Find where the given text appears and provide that cell's center as [X, Y] coordinate. 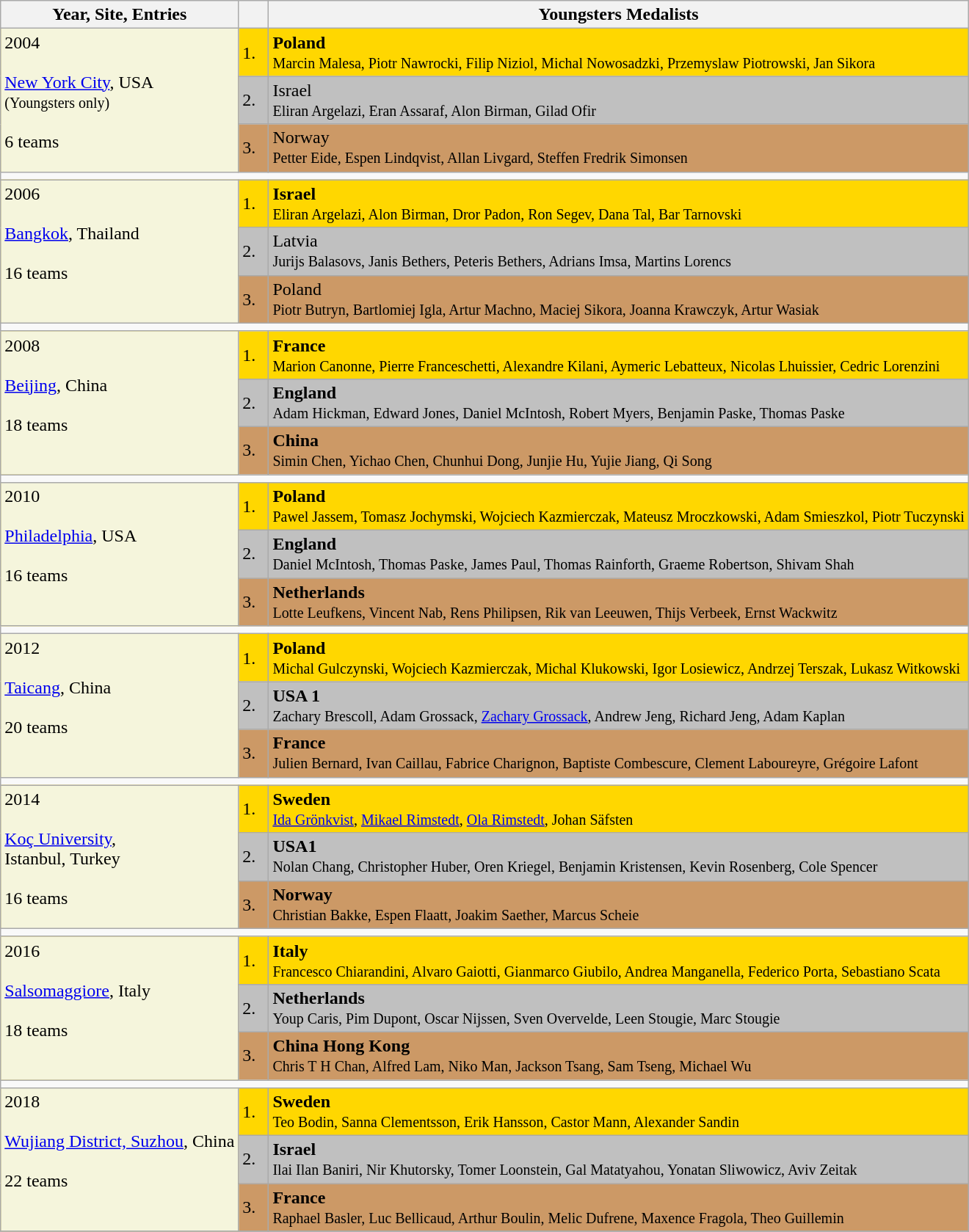
USA 1 Zachary Brescoll, Adam Grossack, Zachary Grossack, Andrew Jeng, Richard Jeng, Adam Kaplan [618, 706]
Israel Eliran Argelazi, Eran Assaraf, Alon Birman, Gilad Ofir [618, 100]
China Simin Chen, Yichao Chen, Chunhui Dong, Junjie Hu, Yujie Jiang, Qi Song [618, 451]
Norway Christian Bakke, Espen Flaatt, Joakim Saether, Marcus Scheie [618, 904]
USA1 Nolan Chang, Christopher Huber, Oren Kriegel, Benjamin Kristensen, Kevin Rosenberg, Cole Spencer [618, 857]
2012 Taicang, China 20 teams [120, 706]
PolandPiotr Butryn, Bartlomiej Igla, Artur Machno, Maciej Sikora, Joanna Krawczyk, Artur Wasiak [618, 299]
England Adam Hickman, Edward Jones, Daniel McIntosh, Robert Myers, Benjamin Paske, Thomas Paske [618, 402]
2018 Wujiang District, Suzhou, China 22 teams [120, 1159]
LatviaJurijs Balasovs, Janis Bethers, Peteris Bethers, Adrians Imsa, Martins Lorencs [618, 251]
France Julien Bernard, Ivan Caillau, Fabrice Charignon, Baptiste Combescure, Clement Laboureyre, Grégoire Lafont [618, 753]
England Daniel McIntosh, Thomas Paske, James Paul, Thomas Rainforth, Graeme Robertson, Shivam Shah [618, 555]
Sweden Ida Grönkvist, Mikael Rimstedt, Ola Rimstedt, Johan Säfsten [618, 809]
France Raphael Basler, Luc Bellicaud, Arthur Boulin, Melic Dufrene, Maxence Fragola, Theo Guillemin [618, 1208]
2004 New York City, USA (Youngsters only) 6 teams [120, 100]
Poland Marcin Malesa, Piotr Nawrocki, Filip Niziol, Michal Nowosadzki, Przemyslaw Piotrowski, Jan Sikora [618, 53]
Sweden Teo Bodin, Sanna Clementsson, Erik Hansson, Castor Mann, Alexander Sandin [618, 1112]
France Marion Canonne, Pierre Franceschetti, Alexandre Kilani, Aymeric Lebatteux, Nicolas Lhuissier, Cedric Lorenzini [618, 355]
IsraelEliran Argelazi, Alon Birman, Dror Padon, Ron Segev, Dana Tal, Bar Tarnovski [618, 204]
2008 Beijing, China 18 teams [120, 402]
Poland Pawel Jassem, Tomasz Jochymski, Wojciech Kazmierczak, Mateusz Mroczkowski, Adam Smieszkol, Piotr Tuczynski [618, 506]
2014 Koç University, Istanbul, Turkey 16 teams [120, 857]
Israel Ilai Ilan Baniri, Nir Khutorsky, Tomer Loonstein, Gal Matatyahou, Yonatan Sliwowicz, Aviv Zeitak [618, 1159]
Netherlands Youp Caris, Pim Dupont, Oscar Nijssen, Sven Overvelde, Leen Stougie, Marc Stougie [618, 1008]
Year, Site, Entries [120, 15]
2006 Bangkok, Thailand 16 teams [120, 251]
Netherlands Lotte Leufkens, Vincent Nab, Rens Philipsen, Rik van Leeuwen, Thijs Verbeek, Ernst Wackwitz [618, 602]
2016 Salsomaggiore, Italy18 teams [120, 1008]
Italy Francesco Chiarandini, Alvaro Gaiotti, Gianmarco Giubilo, Andrea Manganella, Federico Porta, Sebastiano Scata [618, 960]
China Hong Kong Chris T H Chan, Alfred Lam, Niko Man, Jackson Tsang, Sam Tseng, Michael Wu [618, 1055]
Poland Michal Gulczynski, Wojciech Kazmierczak, Michal Klukowski, Igor Losiewicz, Andrzej Terszak, Lukasz Witkowski [618, 657]
Norway Petter Eide, Espen Lindqvist, Allan Livgard, Steffen Fredrik Simonsen [618, 148]
Youngsters Medalists [618, 15]
2010 Philadelphia, USA 16 teams [120, 555]
